Locate the cell with the specified text and output its (X, Y) center coordinate. 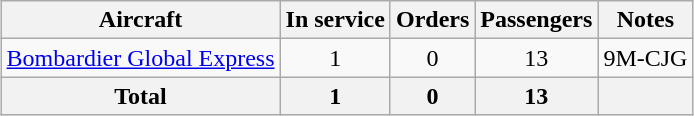
Orders (432, 20)
Notes (646, 20)
Bombardier Global Express (140, 58)
Total (140, 96)
In service (335, 20)
Passengers (536, 20)
Aircraft (140, 20)
9M-CJG (646, 58)
